Capture the cell that displays the provided text and extract its [X, Y] central coordinate. 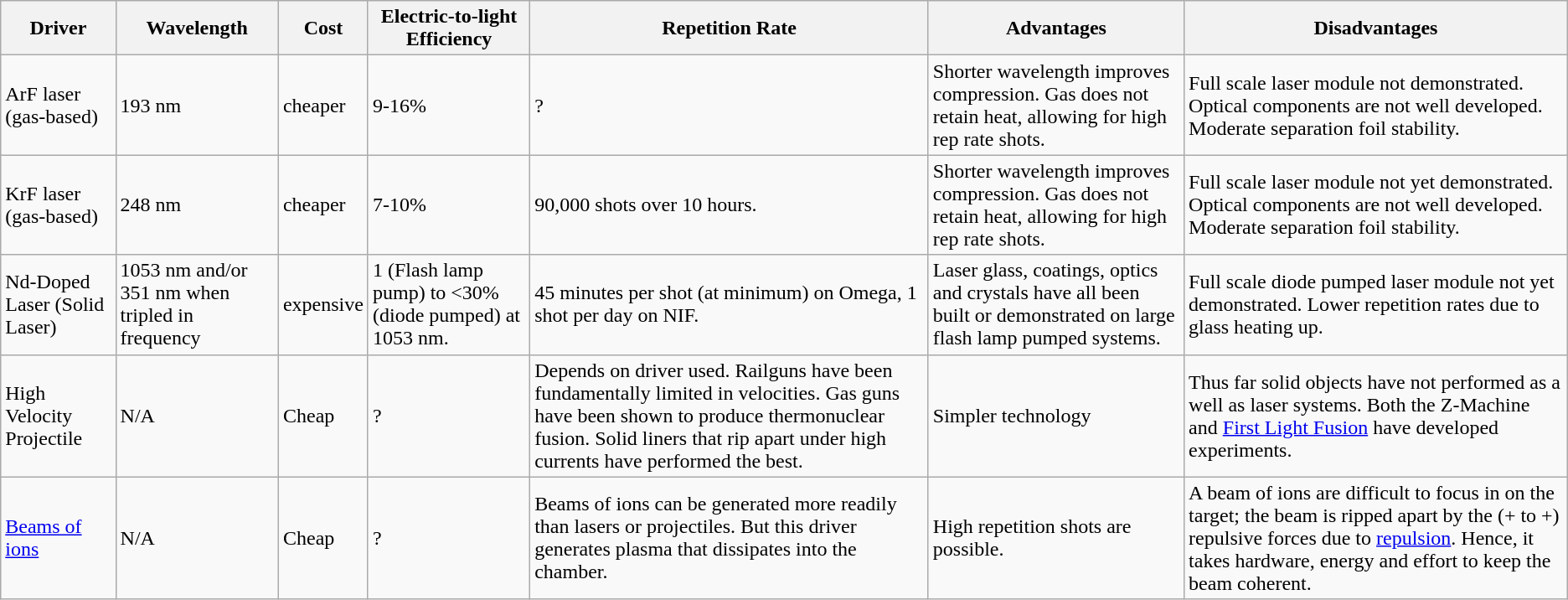
Simpler technology [1055, 416]
Driver [59, 28]
Cost [323, 28]
Full scale laser module not demonstrated. Optical components are not well developed. Moderate separation foil stability. [1376, 106]
ArF laser (gas-based) [59, 106]
expensive [323, 305]
Repetition Rate [730, 28]
90,000 shots over 10 hours. [730, 204]
Full scale diode pumped laser module not yet demonstrated. Lower repetition rates due to glass heating up. [1376, 305]
KrF laser (gas-based) [59, 204]
1053 nm and/or 351 nm when tripled in frequency [197, 305]
1 (Flash lamp pump) to <30% (diode pumped) at 1053 nm. [449, 305]
248 nm [197, 204]
193 nm [197, 106]
45 minutes per shot (at minimum) on Omega, 1 shot per day on NIF. [730, 305]
Advantages [1055, 28]
High Velocity Projectile [59, 416]
Beams of ions can be generated more readily than lasers or projectiles. But this driver generates plasma that dissipates into the chamber. [730, 538]
7-10% [449, 204]
Nd-Doped Laser (Solid Laser) [59, 305]
Beams of ions [59, 538]
Disadvantages [1376, 28]
Laser glass, coatings, optics and crystals have all been built or demonstrated on large flash lamp pumped systems. [1055, 305]
Wavelength [197, 28]
Thus far solid objects have not performed as a well as laser systems. Both the Z-Machine and First Light Fusion have developed experiments. [1376, 416]
Full scale laser module not yet demonstrated. Optical components are not well developed. Moderate separation foil stability. [1376, 204]
Electric-to-light Efficiency [449, 28]
9-16% [449, 106]
High repetition shots are possible. [1055, 538]
